Pinpoint the cell where the given text exists, returning its [x, y] midpoint coordinate. 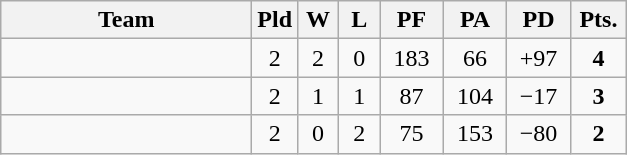
PA [475, 20]
3 [598, 96]
+97 [539, 58]
75 [412, 134]
−80 [539, 134]
PF [412, 20]
−17 [539, 96]
66 [475, 58]
L [360, 20]
Pld [275, 20]
PD [539, 20]
183 [412, 58]
104 [475, 96]
Team [126, 20]
4 [598, 58]
Pts. [598, 20]
153 [475, 134]
87 [412, 96]
W [318, 20]
